Scan for the cell matching the given text and deliver its (X, Y) coordinate at center. 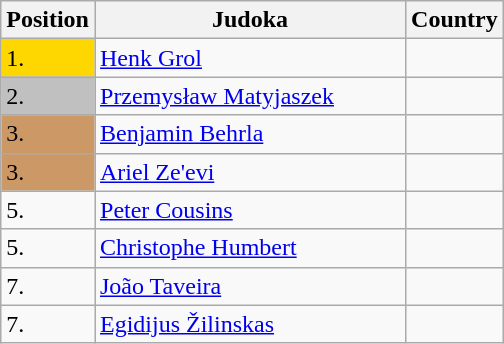
Przemysław Matyjaszek (250, 96)
Position (48, 20)
2. (48, 96)
Judoka (250, 20)
1. (48, 58)
Christophe Humbert (250, 248)
Henk Grol (250, 58)
Peter Cousins (250, 210)
João Taveira (250, 286)
Egidijus Žilinskas (250, 324)
Country (455, 20)
Ariel Ze'evi (250, 172)
Benjamin Behrla (250, 134)
